Return [x, y] of the center of cell containing provided text 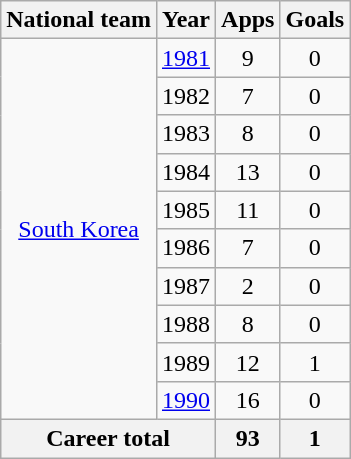
National team [79, 20]
9 [248, 58]
1984 [186, 172]
2 [248, 286]
13 [248, 172]
1989 [186, 362]
1987 [186, 286]
1988 [186, 324]
1983 [186, 134]
South Korea [79, 230]
12 [248, 362]
16 [248, 400]
11 [248, 210]
1990 [186, 400]
1985 [186, 210]
1982 [186, 96]
1986 [186, 248]
Apps [248, 20]
Year [186, 20]
Goals [315, 20]
1981 [186, 58]
93 [248, 438]
Career total [108, 438]
